Provide the (X, Y) coordinate of the cell's center where the given text is located.  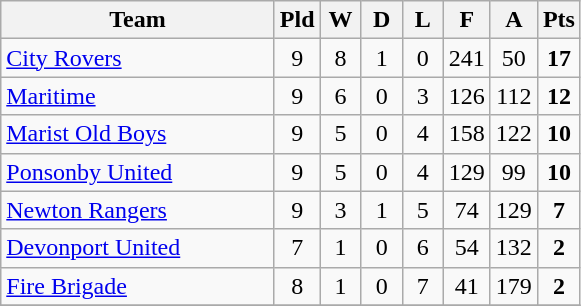
Pld (297, 20)
132 (514, 248)
L (422, 20)
74 (466, 210)
Pts (558, 20)
D (382, 20)
50 (514, 58)
122 (514, 134)
Devonport United (138, 248)
Fire Brigade (138, 286)
158 (466, 134)
41 (466, 286)
Newton Rangers (138, 210)
Marist Old Boys (138, 134)
W (340, 20)
17 (558, 58)
112 (514, 96)
12 (558, 96)
Ponsonby United (138, 172)
City Rovers (138, 58)
99 (514, 172)
126 (466, 96)
Maritime (138, 96)
179 (514, 286)
54 (466, 248)
241 (466, 58)
Team (138, 20)
F (466, 20)
A (514, 20)
